Return [x, y] of the center of cell containing provided text 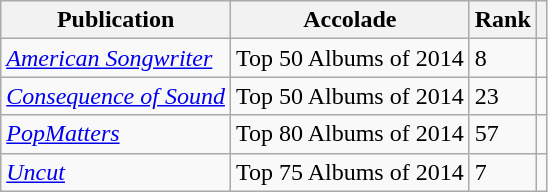
Accolade [350, 20]
57 [502, 134]
Consequence of Sound [116, 96]
8 [502, 58]
7 [502, 172]
Uncut [116, 172]
Publication [116, 20]
23 [502, 96]
American Songwriter [116, 58]
Rank [502, 20]
Top 80 Albums of 2014 [350, 134]
PopMatters [116, 134]
Top 75 Albums of 2014 [350, 172]
